Capture the cell that displays the provided text and extract its (x, y) central coordinate. 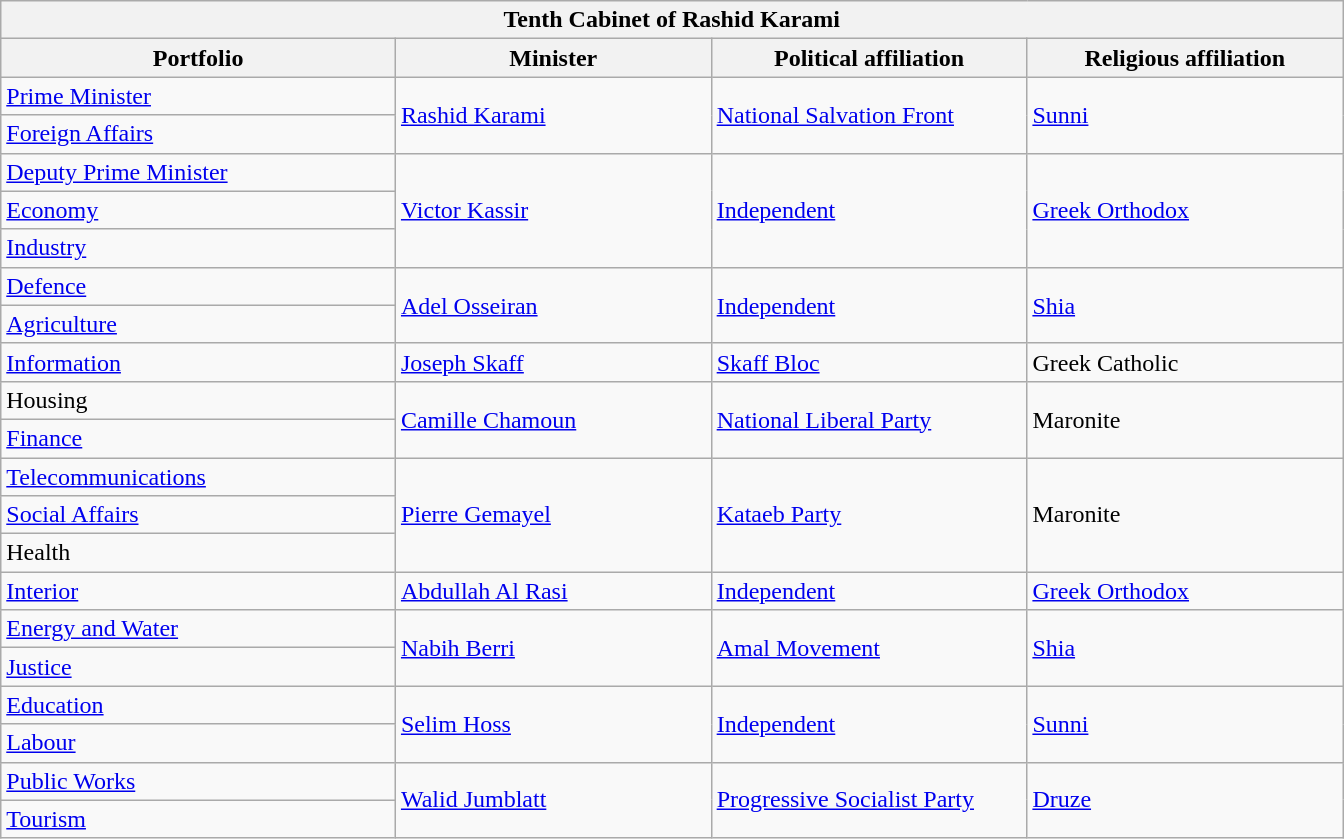
Justice (198, 667)
Deputy Prime Minister (198, 172)
Greek Catholic (1185, 362)
Nabih Berri (553, 648)
Tenth Cabinet of Rashid Karami (672, 20)
Selim Hoss (553, 724)
Amal Movement (869, 648)
Tourism (198, 819)
Abdullah Al Rasi (553, 591)
Telecommunications (198, 477)
Religious affiliation (1185, 58)
Rashid Karami (553, 115)
Pierre Gemayel (553, 515)
Industry (198, 248)
Walid Jumblatt (553, 800)
Housing (198, 400)
Social Affairs (198, 515)
Foreign Affairs (198, 134)
Finance (198, 438)
Public Works (198, 781)
Political affiliation (869, 58)
Economy (198, 210)
Prime Minister (198, 96)
Health (198, 553)
Minister (553, 58)
Kataeb Party (869, 515)
Interior (198, 591)
Education (198, 705)
Adel Osseiran (553, 305)
Camille Chamoun (553, 419)
Energy and Water (198, 629)
National Liberal Party (869, 419)
National Salvation Front (869, 115)
Agriculture (198, 324)
Labour (198, 743)
Information (198, 362)
Druze (1185, 800)
Portfolio (198, 58)
Victor Kassir (553, 210)
Joseph Skaff (553, 362)
Skaff Bloc (869, 362)
Defence (198, 286)
Progressive Socialist Party (869, 800)
